Search for the cell housing the specified text and yield its (x, y) center coordinate. 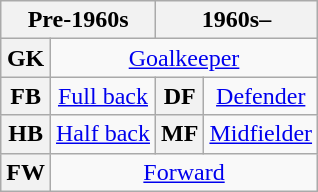
DF (180, 96)
FW (26, 172)
MF (180, 134)
Forward (184, 172)
Goalkeeper (184, 58)
Defender (261, 96)
Pre-1960s (78, 20)
FB (26, 96)
GK (26, 58)
Midfielder (261, 134)
Full back (102, 96)
Half back (102, 134)
1960s– (237, 20)
HB (26, 134)
